Return the [x, y] coordinate for the center point of the cell that contains the specified text.  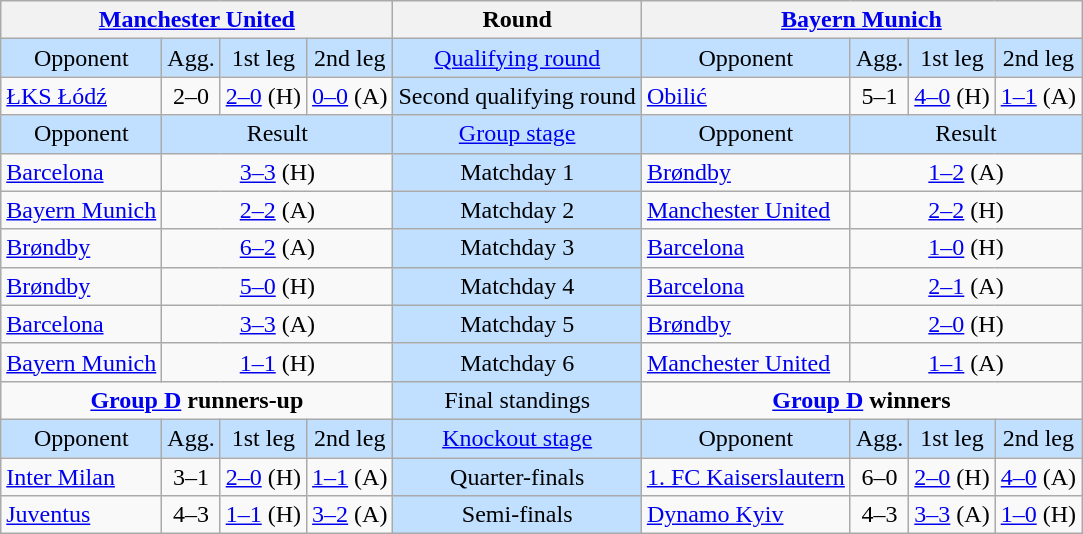
Dynamo Kyiv [746, 515]
5–1 [879, 96]
Final standings [517, 400]
4–0 (A) [1038, 477]
Group D runners-up [197, 400]
6–0 [879, 477]
Matchday 5 [517, 324]
Matchday 3 [517, 248]
Qualifying round [517, 58]
Semi-finals [517, 515]
2–2 (A) [278, 210]
Round [517, 20]
4–0 (H) [952, 96]
2–0 [191, 96]
0–0 (A) [350, 96]
Matchday 6 [517, 362]
2–2 (H) [966, 210]
Matchday 2 [517, 210]
Quarter-finals [517, 477]
Group D winners [861, 400]
5–0 (H) [278, 286]
Matchday 1 [517, 172]
1–2 (A) [966, 172]
Inter Milan [82, 477]
ŁKS Łódź [82, 96]
6–2 (A) [278, 248]
3–3 (H) [278, 172]
Obilić [746, 96]
Juventus [82, 515]
3–2 (A) [350, 515]
2–1 (A) [966, 286]
Matchday 4 [517, 286]
Group stage [517, 134]
1. FC Kaiserslautern [746, 477]
Knockout stage [517, 438]
Second qualifying round [517, 96]
3–1 [191, 477]
